Return the (x, y) coordinate for the center point of the cell that contains the specified text.  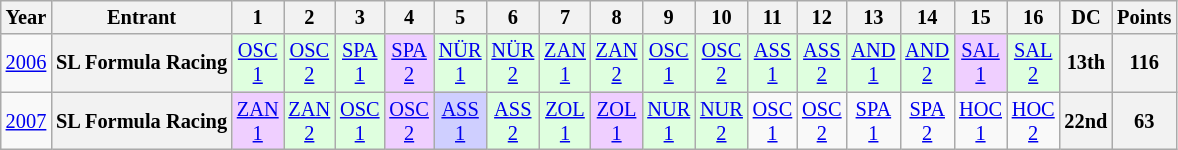
13th (1086, 63)
SAL1 (980, 63)
NUR1 (668, 121)
3 (360, 17)
14 (927, 17)
6 (512, 17)
4 (408, 17)
SAL2 (1034, 63)
NÜR1 (460, 63)
NÜR2 (512, 63)
HOC2 (1034, 121)
NUR2 (722, 121)
1 (258, 17)
Year (26, 17)
2007 (26, 121)
116 (1144, 63)
15 (980, 17)
AND1 (873, 63)
16 (1034, 17)
8 (617, 17)
63 (1144, 121)
Entrant (142, 17)
22nd (1086, 121)
7 (565, 17)
9 (668, 17)
2006 (26, 63)
13 (873, 17)
12 (822, 17)
5 (460, 17)
10 (722, 17)
11 (772, 17)
Points (1144, 17)
DC (1086, 17)
2 (310, 17)
AND2 (927, 63)
HOC1 (980, 121)
